Extract the [x, y] coordinate from the center of the cell holding the provided text.  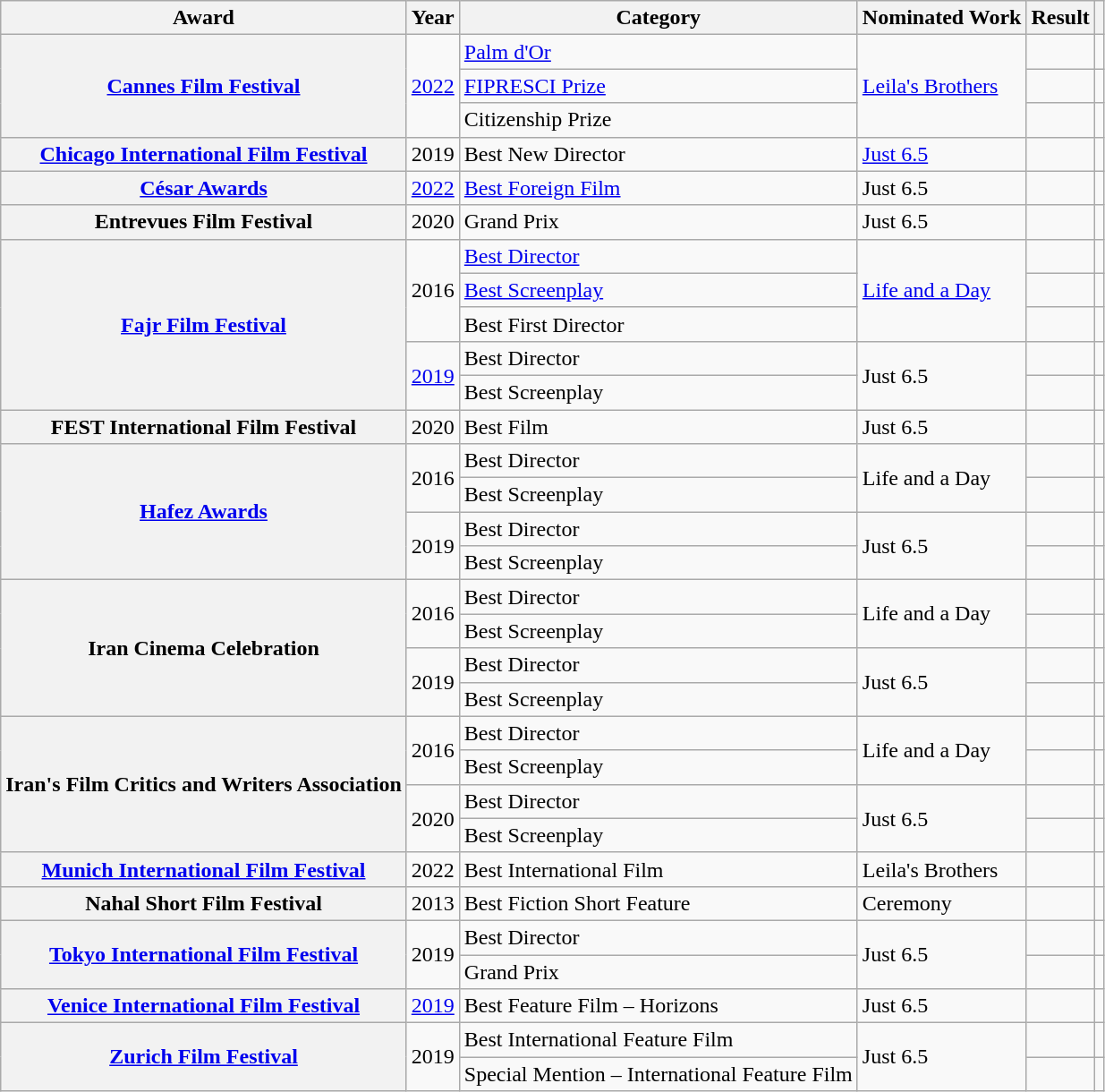
Special Mention – International Feature Film [659, 1074]
Best International Film [659, 869]
Ceremony [941, 903]
Category [659, 18]
Hafez Awards [204, 512]
Best First Director [659, 324]
Nahal Short Film Festival [204, 903]
Best International Feature Film [659, 1040]
Citizenship Prize [659, 120]
2013 [433, 903]
Best Feature Film – Horizons [659, 1006]
César Awards [204, 188]
FEST International Film Festival [204, 427]
Venice International Film Festival [204, 1006]
Best Fiction Short Feature [659, 903]
Fajr Film Festival [204, 324]
Best New Director [659, 154]
Palm d'Or [659, 52]
Cannes Film Festival [204, 86]
Zurich Film Festival [204, 1057]
Tokyo International Film Festival [204, 954]
FIPRESCI Prize [659, 86]
Nominated Work [941, 18]
Entrevues Film Festival [204, 222]
Munich International Film Festival [204, 869]
Iran Cinema Celebration [204, 648]
Year [433, 18]
Result [1060, 18]
Award [204, 18]
Iran's Film Critics and Writers Association [204, 784]
Chicago International Film Festival [204, 154]
Best Foreign Film [659, 188]
Best Film [659, 427]
